Search for the cell housing the specified text and yield its [x, y] center coordinate. 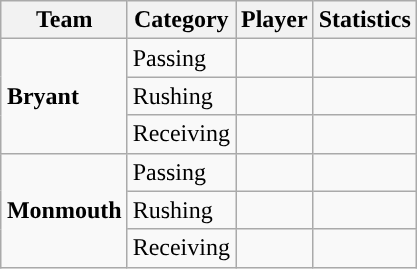
Category [181, 20]
Monmouth [64, 210]
Player [275, 20]
Team [64, 20]
Bryant [64, 96]
Statistics [364, 20]
